Provide the [X, Y] coordinate of the cell's center where the given text is located.  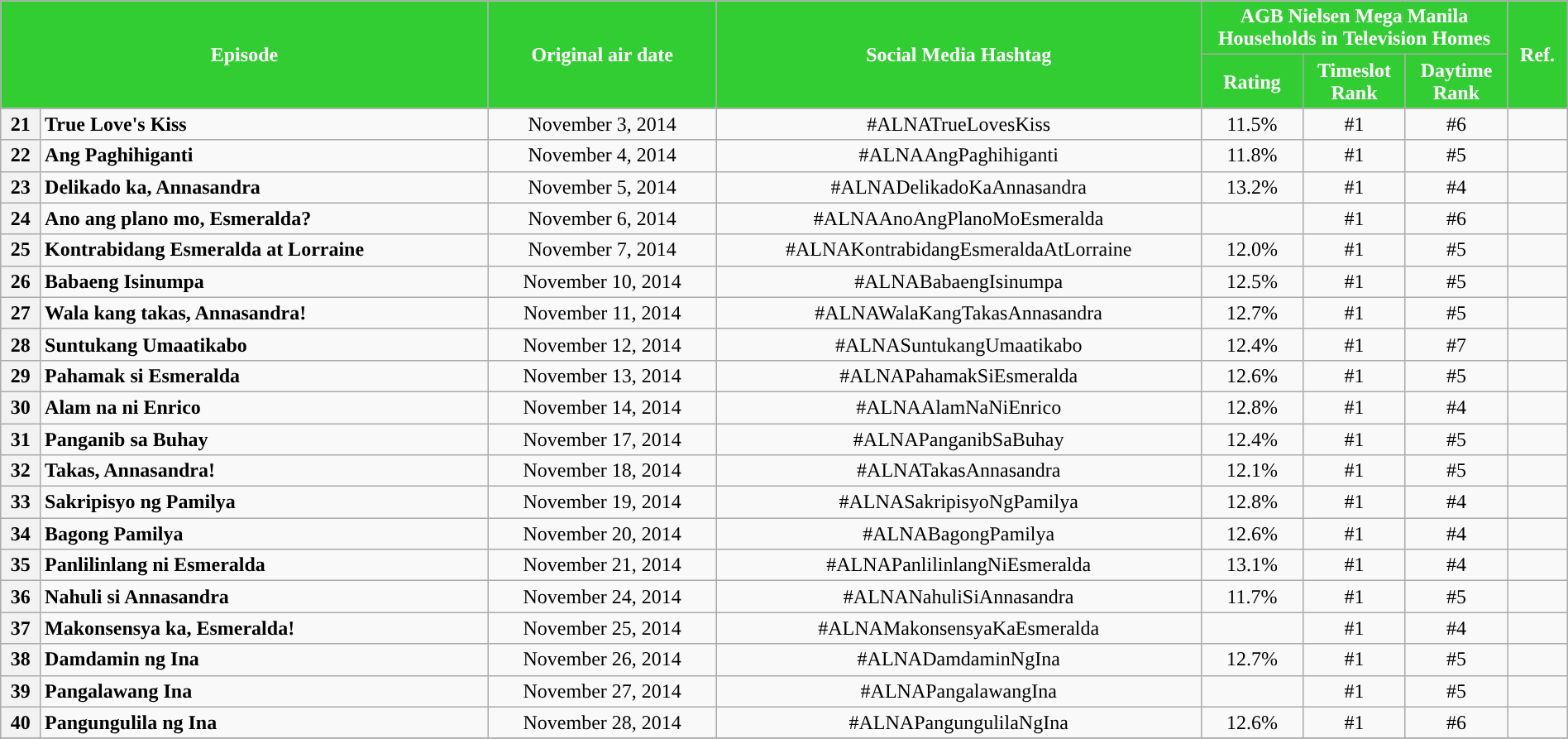
Suntukang Umaatikabo [265, 344]
Kontrabidang Esmeralda at Lorraine [265, 250]
November 13, 2014 [602, 376]
AGB Nielsen Mega Manila Households in Television Homes [1355, 28]
November 28, 2014 [602, 722]
11.8% [1252, 156]
35 [21, 565]
31 [21, 439]
#ALNASakripisyoNgPamilya [958, 502]
Damdamin ng Ina [265, 660]
Sakripisyo ng Pamilya [265, 502]
Social Media Hashtag [958, 55]
November 18, 2014 [602, 471]
November 4, 2014 [602, 156]
37 [21, 628]
Panganib sa Buhay [265, 439]
38 [21, 660]
Makonsensya ka, Esmeralda! [265, 628]
#ALNAPangungulilaNgIna [958, 722]
November 14, 2014 [602, 407]
13.2% [1252, 187]
32 [21, 471]
#ALNAPanganibSaBuhay [958, 439]
Pahamak si Esmeralda [265, 376]
11.5% [1252, 124]
November 12, 2014 [602, 344]
Ang Paghihiganti [265, 156]
36 [21, 597]
21 [21, 124]
23 [21, 187]
November 3, 2014 [602, 124]
Pangalawang Ina [265, 691]
Episode [245, 55]
Takas, Annasandra! [265, 471]
#ALNAKontrabidangEsmeraldaAtLorraine [958, 250]
#ALNAPahamakSiEsmeralda [958, 376]
Pangungulila ng Ina [265, 722]
26 [21, 281]
Ano ang plano mo, Esmeralda? [265, 218]
#ALNAAngPaghihiganti [958, 156]
28 [21, 344]
#ALNABagongPamilya [958, 534]
27 [21, 313]
12.1% [1252, 471]
Ref. [1537, 55]
November 6, 2014 [602, 218]
29 [21, 376]
#ALNAMakonsensyaKaEsmeralda [958, 628]
November 11, 2014 [602, 313]
12.5% [1252, 281]
#ALNADamdaminNgIna [958, 660]
Panlilinlang ni Esmeralda [265, 565]
39 [21, 691]
#ALNASuntukangUmaatikabo [958, 344]
November 21, 2014 [602, 565]
#7 [1456, 344]
33 [21, 502]
True Love's Kiss [265, 124]
#ALNAAnoAngPlanoMoEsmeralda [958, 218]
Original air date [602, 55]
November 20, 2014 [602, 534]
13.1% [1252, 565]
#ALNANahuliSiAnnasandra [958, 597]
12.0% [1252, 250]
#ALNAPanlilinlangNiEsmeralda [958, 565]
11.7% [1252, 597]
34 [21, 534]
November 24, 2014 [602, 597]
November 17, 2014 [602, 439]
40 [21, 722]
Timeslot Rank [1355, 81]
24 [21, 218]
November 25, 2014 [602, 628]
25 [21, 250]
Alam na ni Enrico [265, 407]
#ALNABabaengIsinumpa [958, 281]
#ALNATrueLovesKiss [958, 124]
#ALNAAlamNaNiEnrico [958, 407]
30 [21, 407]
Bagong Pamilya [265, 534]
November 27, 2014 [602, 691]
#ALNATakasAnnasandra [958, 471]
November 19, 2014 [602, 502]
#ALNAPangalawangIna [958, 691]
Wala kang takas, Annasandra! [265, 313]
Daytime Rank [1456, 81]
Rating [1252, 81]
Delikado ka, Annasandra [265, 187]
November 5, 2014 [602, 187]
22 [21, 156]
Nahuli si Annasandra [265, 597]
November 10, 2014 [602, 281]
November 26, 2014 [602, 660]
#ALNADelikadoKaAnnasandra [958, 187]
November 7, 2014 [602, 250]
Babaeng Isinumpa [265, 281]
#ALNAWalaKangTakasAnnasandra [958, 313]
